Identify which cell holds the provided text, then report its (x, y) central coordinate. 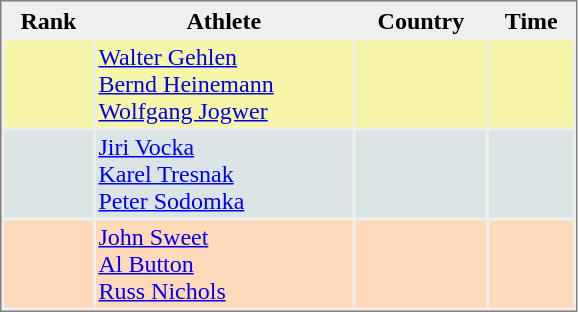
John SweetAl ButtonRuss Nichols (224, 264)
Time (532, 20)
Rank (48, 20)
Country (420, 20)
Walter GehlenBernd HeinemannWolfgang Jogwer (224, 84)
Athlete (224, 20)
Jiri VockaKarel TresnakPeter Sodomka (224, 174)
